From the cell containing the given text, extract its center point as (x, y) coordinate. 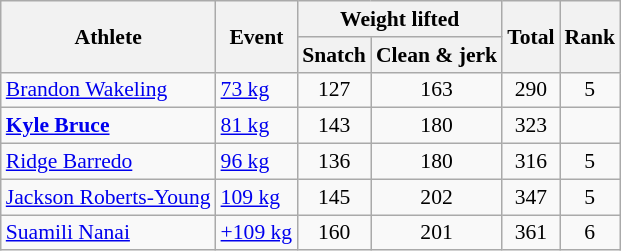
109 kg (257, 197)
Total (530, 36)
Rank (590, 36)
Kyle Bruce (108, 126)
Event (257, 36)
143 (334, 126)
81 kg (257, 126)
127 (334, 90)
Athlete (108, 36)
361 (530, 233)
163 (436, 90)
323 (530, 126)
Suamili Nanai (108, 233)
Jackson Roberts-Young (108, 197)
73 kg (257, 90)
136 (334, 162)
+109 kg (257, 233)
Snatch (334, 55)
201 (436, 233)
145 (334, 197)
Clean & jerk (436, 55)
316 (530, 162)
Weight lifted (400, 19)
160 (334, 233)
Brandon Wakeling (108, 90)
Ridge Barredo (108, 162)
6 (590, 233)
347 (530, 197)
202 (436, 197)
290 (530, 90)
96 kg (257, 162)
